Locate the cell with the specified text and output its [X, Y] center coordinate. 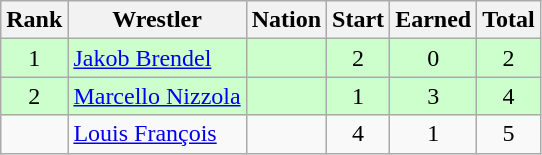
Nation [286, 20]
Start [358, 20]
Marcello Nizzola [157, 96]
Louis François [157, 134]
Earned [434, 20]
Rank [34, 20]
Jakob Brendel [157, 58]
Total [509, 20]
5 [509, 134]
Wrestler [157, 20]
3 [434, 96]
0 [434, 58]
